Return (x, y) of the center of cell containing provided text 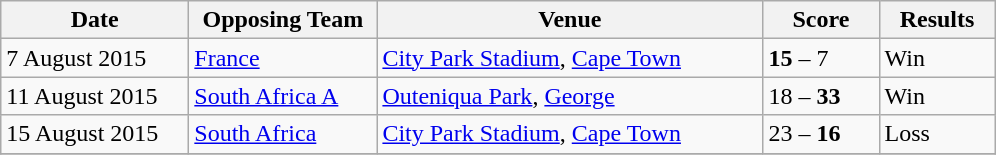
Date (95, 20)
Opposing Team (283, 20)
15 – 7 (821, 58)
Score (821, 20)
South Africa A (283, 96)
Venue (570, 20)
7 August 2015 (95, 58)
15 August 2015 (95, 134)
France (283, 58)
South Africa (283, 134)
11 August 2015 (95, 96)
18 – 33 (821, 96)
Results (937, 20)
23 – 16 (821, 134)
Loss (937, 134)
Outeniqua Park, George (570, 96)
